Scan for the cell matching the given text and deliver its (x, y) coordinate at center. 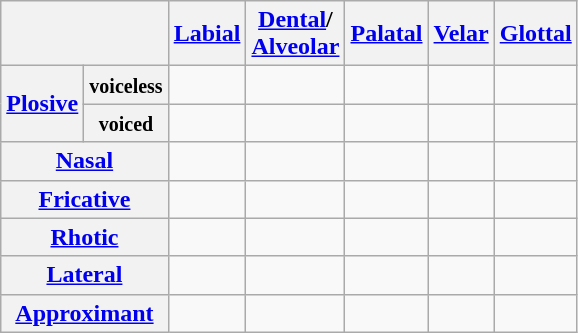
Velar (461, 34)
voiced (126, 123)
Lateral (84, 275)
Palatal (386, 34)
Glottal (536, 34)
voiceless (126, 85)
Labial (207, 34)
Approximant (84, 313)
Fricative (84, 199)
Rhotic (84, 237)
Nasal (84, 161)
Plosive (42, 104)
Dental/Alveolar (296, 34)
